Return [x, y] of the center of cell containing provided text 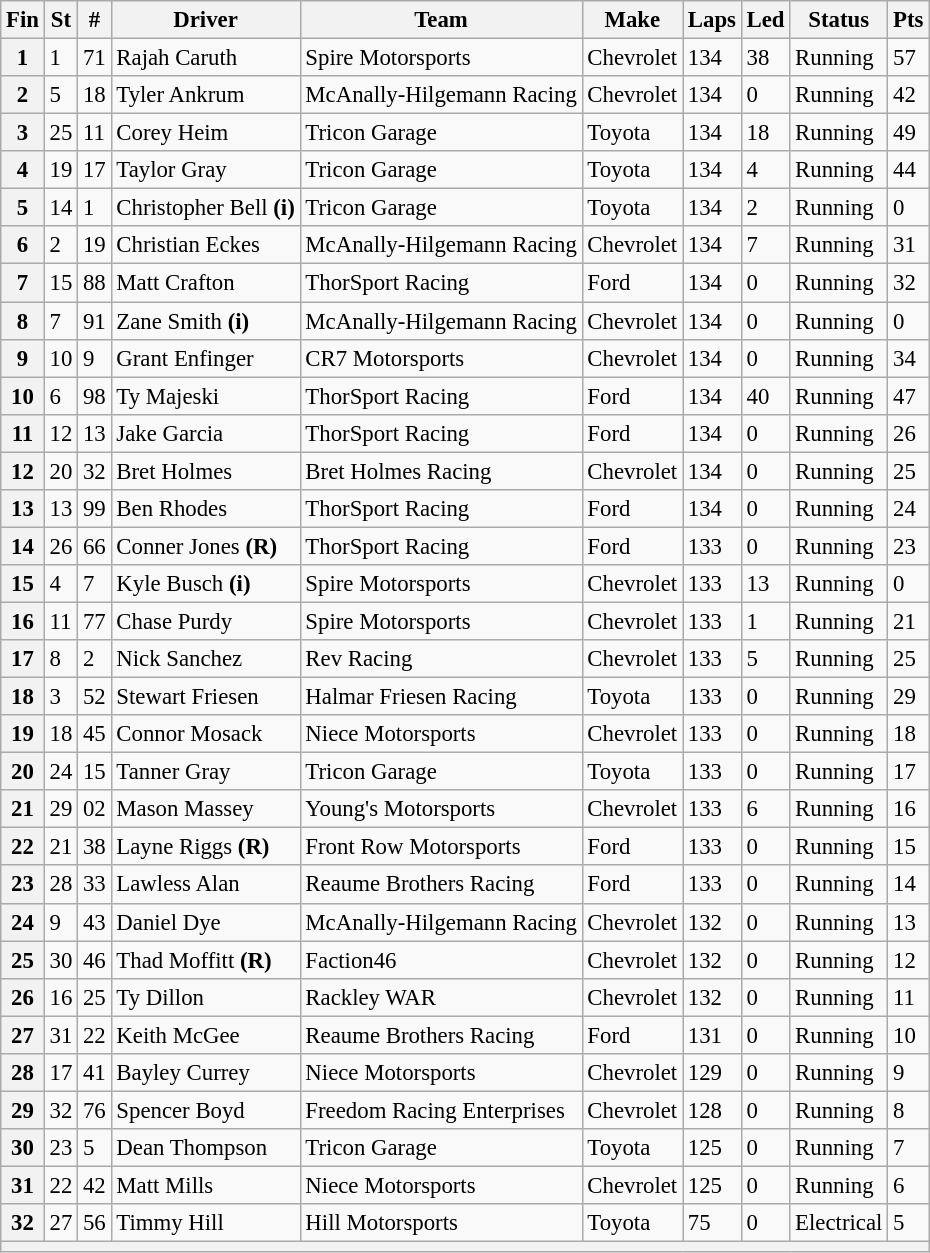
Front Row Motorsports [441, 847]
131 [712, 1035]
129 [712, 1073]
Fin [23, 20]
77 [94, 621]
Hill Motorsports [441, 1223]
128 [712, 1110]
Young's Motorsports [441, 809]
33 [94, 885]
Driver [206, 20]
Taylor Gray [206, 170]
Rev Racing [441, 659]
34 [908, 358]
Laps [712, 20]
Nick Sanchez [206, 659]
43 [94, 922]
Stewart Friesen [206, 697]
Pts [908, 20]
66 [94, 546]
47 [908, 396]
71 [94, 58]
Christian Eckes [206, 245]
Jake Garcia [206, 433]
Status [839, 20]
91 [94, 321]
Bayley Currey [206, 1073]
Faction46 [441, 960]
Ty Majeski [206, 396]
88 [94, 283]
75 [712, 1223]
49 [908, 133]
Matt Crafton [206, 283]
Rajah Caruth [206, 58]
Bret Holmes [206, 471]
# [94, 20]
CR7 Motorsports [441, 358]
Zane Smith (i) [206, 321]
56 [94, 1223]
Christopher Bell (i) [206, 208]
St [60, 20]
Connor Mosack [206, 734]
46 [94, 960]
Electrical [839, 1223]
Chase Purdy [206, 621]
02 [94, 809]
Mason Massey [206, 809]
52 [94, 697]
Ben Rhodes [206, 509]
99 [94, 509]
Timmy Hill [206, 1223]
Rackley WAR [441, 997]
40 [766, 396]
Bret Holmes Racing [441, 471]
76 [94, 1110]
Make [632, 20]
Matt Mills [206, 1185]
Dean Thompson [206, 1148]
44 [908, 170]
Kyle Busch (i) [206, 584]
Spencer Boyd [206, 1110]
Led [766, 20]
98 [94, 396]
Keith McGee [206, 1035]
Layne Riggs (R) [206, 847]
Daniel Dye [206, 922]
Grant Enfinger [206, 358]
Halmar Friesen Racing [441, 697]
Tanner Gray [206, 772]
Corey Heim [206, 133]
Freedom Racing Enterprises [441, 1110]
45 [94, 734]
Conner Jones (R) [206, 546]
Lawless Alan [206, 885]
Ty Dillon [206, 997]
Thad Moffitt (R) [206, 960]
41 [94, 1073]
57 [908, 58]
Team [441, 20]
Tyler Ankrum [206, 95]
